Output the (X, Y) coordinate of the center of the cell containing the given text.  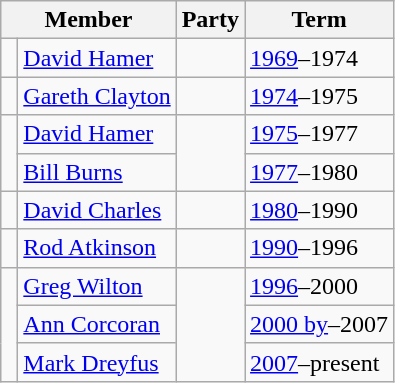
Bill Burns (97, 172)
Party (210, 20)
2007–present (320, 362)
1969–1974 (320, 58)
1990–1996 (320, 248)
Ann Corcoran (97, 324)
1980–1990 (320, 210)
Greg Wilton (97, 286)
1975–1977 (320, 134)
Term (320, 20)
Member (88, 20)
1974–1975 (320, 96)
David Charles (97, 210)
Mark Dreyfus (97, 362)
Rod Atkinson (97, 248)
2000 by–2007 (320, 324)
Gareth Clayton (97, 96)
1996–2000 (320, 286)
1977–1980 (320, 172)
